Search for the cell housing the specified text and yield its [x, y] center coordinate. 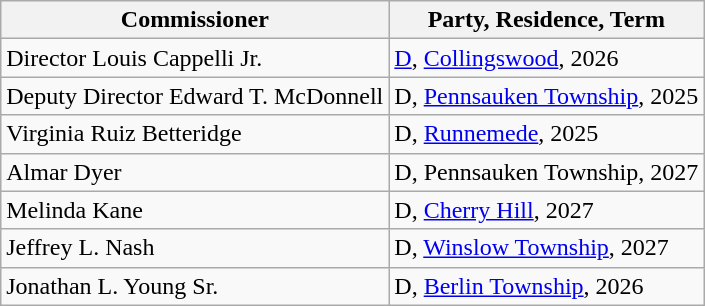
Melinda Kane [195, 210]
Director Louis Cappelli Jr. [195, 58]
Party, Residence, Term [546, 20]
D, Pennsauken Township, 2027 [546, 172]
Virginia Ruiz Betteridge [195, 134]
Commissioner [195, 20]
Jonathan L. Young Sr. [195, 286]
D, Winslow Township, 2027 [546, 248]
D, Cherry Hill, 2027 [546, 210]
Deputy Director Edward T. McDonnell [195, 96]
D, Pennsauken Township, 2025 [546, 96]
D, Runnemede, 2025 [546, 134]
D, Berlin Township, 2026 [546, 286]
Almar Dyer [195, 172]
Jeffrey L. Nash [195, 248]
D, Collingswood, 2026 [546, 58]
